Locate the cell with the specified text and output its [x, y] center coordinate. 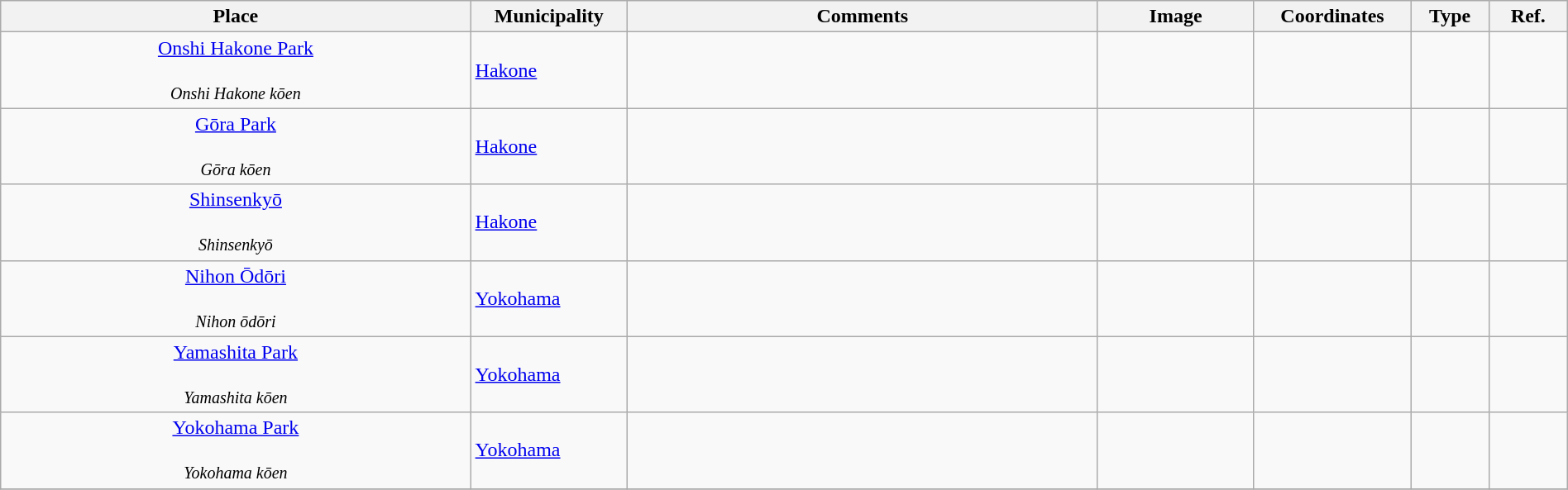
Nihon ŌdōriNihon ōdōri [236, 298]
Image [1176, 17]
Yamashita ParkYamashita kōen [236, 374]
Place [236, 17]
Municipality [549, 17]
Gōra ParkGōra kōen [236, 146]
Onshi Hakone ParkOnshi Hakone kōen [236, 70]
Coordinates [1331, 17]
Ref. [1528, 17]
Type [1451, 17]
ShinsenkyōShinsenkyō [236, 222]
Comments [863, 17]
Yokohama ParkYokohama kōen [236, 450]
